Output the [X, Y] coordinate of the center of the cell containing the given text.  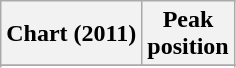
Peakposition [188, 34]
Chart (2011) [72, 34]
